Scan for the cell matching the given text and deliver its (X, Y) coordinate at center. 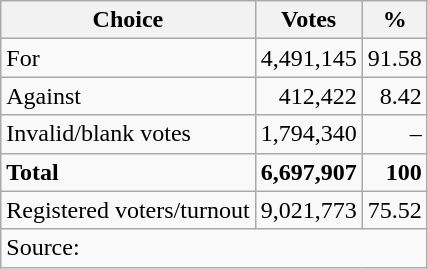
% (394, 20)
4,491,145 (308, 58)
412,422 (308, 96)
Registered voters/turnout (128, 210)
Invalid/blank votes (128, 134)
1,794,340 (308, 134)
8.42 (394, 96)
75.52 (394, 210)
91.58 (394, 58)
For (128, 58)
Total (128, 172)
100 (394, 172)
6,697,907 (308, 172)
Source: (214, 248)
Votes (308, 20)
9,021,773 (308, 210)
Choice (128, 20)
– (394, 134)
Against (128, 96)
